From the cell containing the given text, extract its center point as (x, y) coordinate. 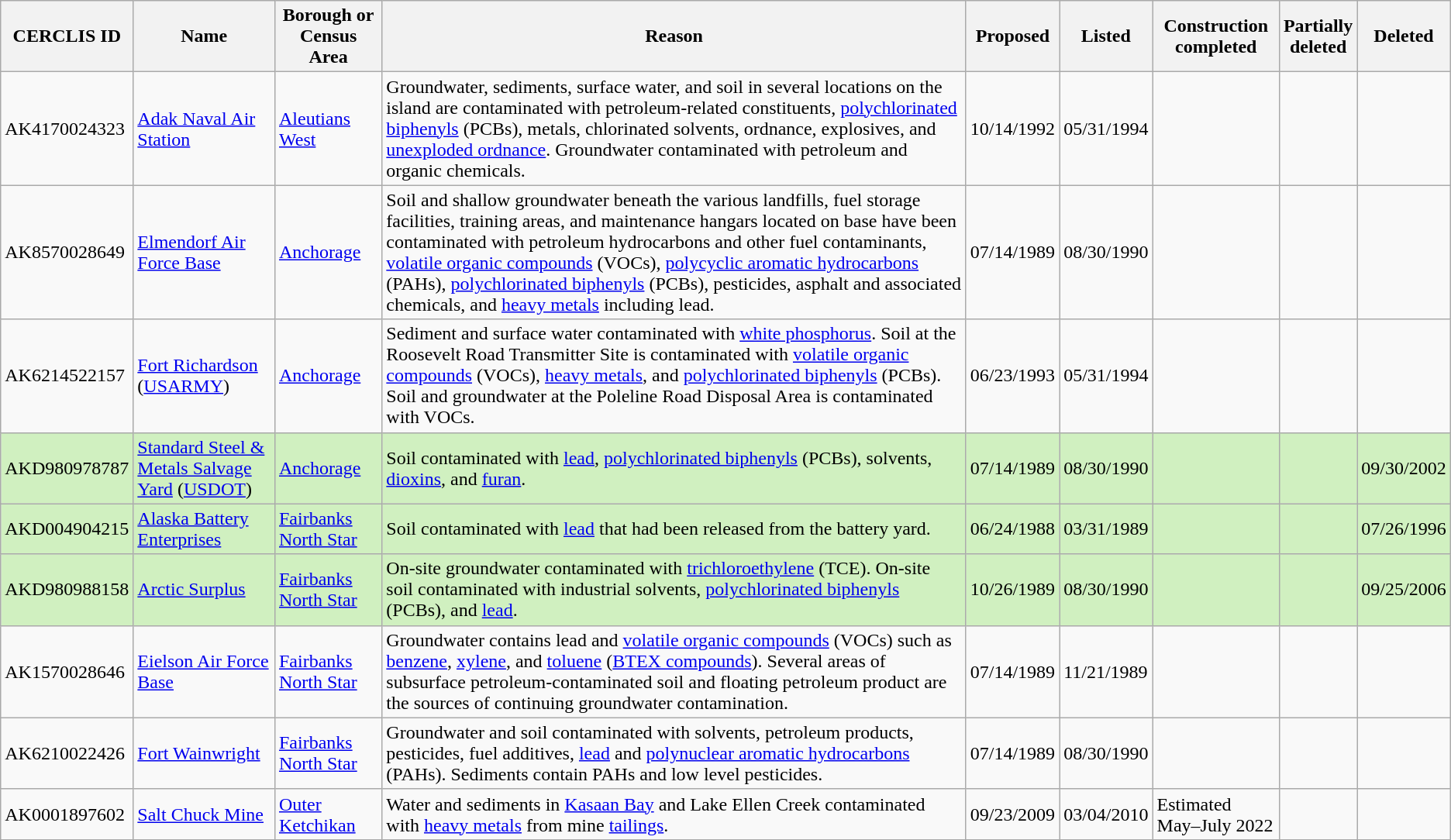
Deleted (1404, 36)
09/30/2002 (1404, 468)
Elmendorf Air Force Base (205, 253)
03/31/1989 (1106, 528)
AK6210022426 (67, 753)
Standard Steel & Metals Salvage Yard (USDOT) (205, 468)
AK0001897602 (67, 814)
Adak Naval Air Station (205, 129)
Fort Richardson (USARMY) (205, 376)
06/23/1993 (1012, 376)
Salt Chuck Mine (205, 814)
AKD004904215 (67, 528)
AK6214522157 (67, 376)
Eielson Air Force Base (205, 671)
Water and sediments in Kasaan Bay and Lake Ellen Creek contaminated with heavy metals from mine tailings. (674, 814)
Borough or Census Area (328, 36)
Reason (674, 36)
10/14/1992 (1012, 129)
Fort Wainwright (205, 753)
10/26/1989 (1012, 590)
09/23/2009 (1012, 814)
AK1570028646 (67, 671)
07/26/1996 (1404, 528)
AKD980988158 (67, 590)
AK4170024323 (67, 129)
03/04/2010 (1106, 814)
06/24/1988 (1012, 528)
Arctic Surplus (205, 590)
Alaska Battery Enterprises (205, 528)
Constructioncompleted (1215, 36)
AKD980978787 (67, 468)
11/21/1989 (1106, 671)
Name (205, 36)
Partiallydeleted (1318, 36)
09/25/2006 (1404, 590)
Listed (1106, 36)
Outer Ketchikan (328, 814)
AK8570028649 (67, 253)
Soil contaminated with lead that had been released from the battery yard. (674, 528)
Soil contaminated with lead, polychlorinated biphenyls (PCBs), solvents, dioxins, and furan. (674, 468)
CERCLIS ID (67, 36)
Estimated May–July 2022 (1215, 814)
Proposed (1012, 36)
Aleutians West (328, 129)
